Return the (x, y) coordinate for the center point of the cell that contains the specified text.  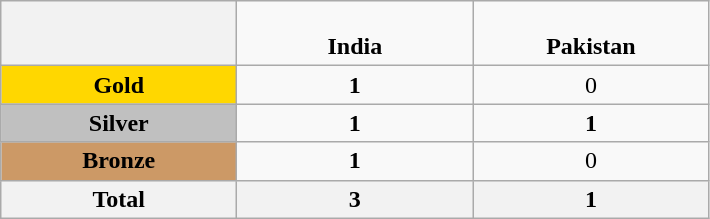
India (355, 34)
Pakistan (591, 34)
Gold (119, 85)
Silver (119, 123)
Bronze (119, 161)
3 (355, 199)
Total (119, 199)
